Identify which cell holds the provided text, then report its [X, Y] central coordinate. 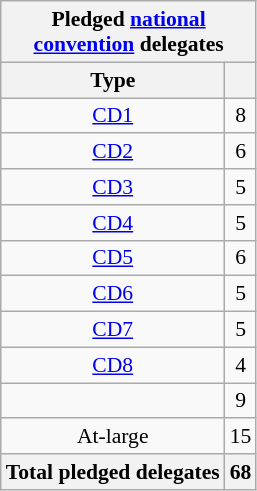
Type [113, 80]
Total pledged delegates [113, 472]
CD6 [113, 294]
CD3 [113, 187]
8 [241, 116]
CD1 [113, 116]
CD4 [113, 223]
CD8 [113, 365]
4 [241, 365]
Pledged nationalconvention delegates [129, 32]
15 [241, 437]
CD2 [113, 152]
At-large [113, 437]
68 [241, 472]
9 [241, 401]
CD5 [113, 258]
CD7 [113, 330]
